From the cell containing the given text, extract its center point as [x, y] coordinate. 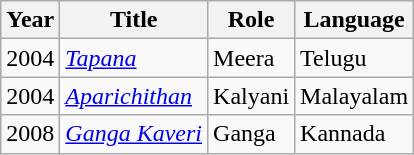
Year [30, 20]
Tapana [134, 58]
Ganga Kaveri [134, 134]
Telugu [354, 58]
Language [354, 20]
Role [252, 20]
Title [134, 20]
Malayalam [354, 96]
Meera [252, 58]
Aparichithan [134, 96]
2008 [30, 134]
Kalyani [252, 96]
Ganga [252, 134]
Kannada [354, 134]
